Locate the cell with the specified text and output its [x, y] center coordinate. 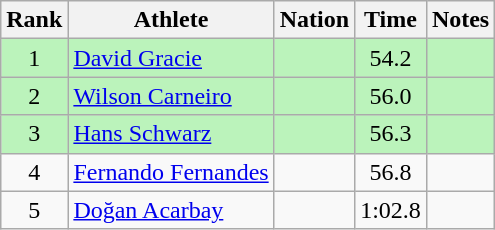
Notes [460, 20]
5 [34, 210]
3 [34, 134]
Athlete [171, 20]
56.0 [391, 96]
2 [34, 96]
54.2 [391, 58]
1 [34, 58]
Nation [314, 20]
1:02.8 [391, 210]
David Gracie [171, 58]
4 [34, 172]
56.8 [391, 172]
Hans Schwarz [171, 134]
Time [391, 20]
Doğan Acarbay [171, 210]
56.3 [391, 134]
Wilson Carneiro [171, 96]
Fernando Fernandes [171, 172]
Rank [34, 20]
